Locate the cell with the specified text and output its (x, y) center coordinate. 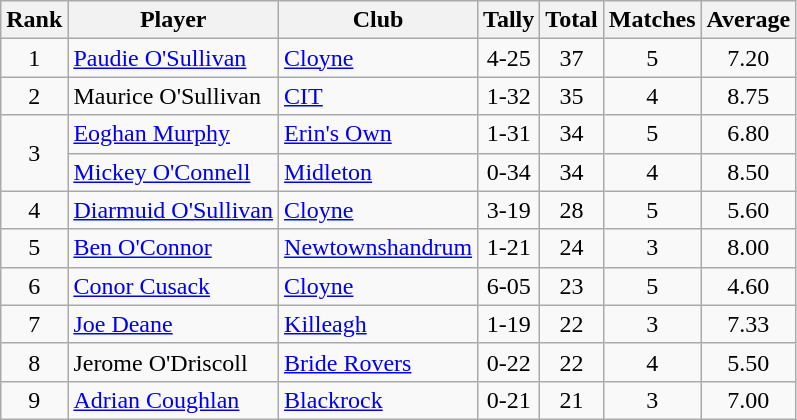
7.33 (748, 324)
Midleton (378, 172)
Paudie O'Sullivan (174, 58)
Player (174, 20)
24 (572, 248)
Mickey O'Connell (174, 172)
7.20 (748, 58)
Diarmuid O'Sullivan (174, 210)
Tally (509, 20)
23 (572, 286)
8.00 (748, 248)
0-34 (509, 172)
37 (572, 58)
Maurice O'Sullivan (174, 96)
Erin's Own (378, 134)
3-19 (509, 210)
Matches (652, 20)
Blackrock (378, 400)
0-21 (509, 400)
Newtownshandrum (378, 248)
Average (748, 20)
CIT (378, 96)
1-31 (509, 134)
Killeagh (378, 324)
Total (572, 20)
2 (34, 96)
0-22 (509, 362)
4.60 (748, 286)
4-25 (509, 58)
6-05 (509, 286)
8 (34, 362)
21 (572, 400)
5.60 (748, 210)
35 (572, 96)
5.50 (748, 362)
6 (34, 286)
Bride Rovers (378, 362)
1-19 (509, 324)
Joe Deane (174, 324)
6.80 (748, 134)
Club (378, 20)
Rank (34, 20)
Eoghan Murphy (174, 134)
Jerome O'Driscoll (174, 362)
7.00 (748, 400)
9 (34, 400)
Conor Cusack (174, 286)
Adrian Coughlan (174, 400)
8.50 (748, 172)
1-21 (509, 248)
Ben O'Connor (174, 248)
1 (34, 58)
8.75 (748, 96)
1-32 (509, 96)
7 (34, 324)
28 (572, 210)
